Provide the [x, y] coordinate of the cell's center where the given text is located.  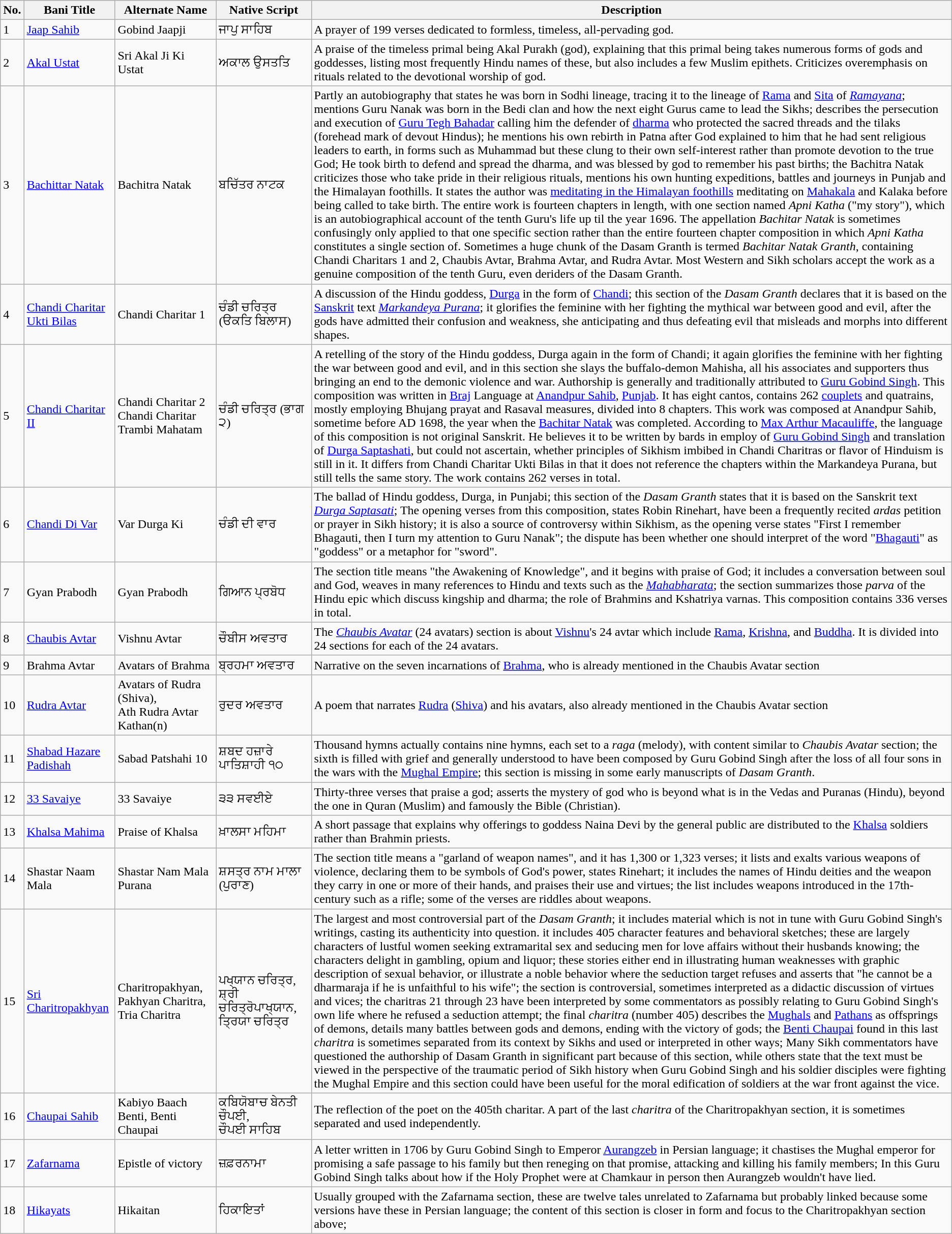
Zafarnama [69, 1163]
ਹਿਕਾਇਤਾਂ [263, 1210]
Avatars of Rudra (Shiva),Ath Rudra Avtar Kathan(n) [166, 705]
Alternate Name [166, 10]
3 [12, 185]
Charitropakhyan, Pakhyan Charitra, Tria Charitra [166, 1001]
ਰੁਦਰ ਅਵਤਾਰ [263, 705]
੩੩ ਸਵਈਏ [263, 799]
9 [12, 665]
ਬ੍ਰਹਮਾ ਅਵਤਾਰ [263, 665]
ਚੰਡੀ ਚਰਿਤ੍ਰ (ੳਕਤਿ ਬਿਲਾਸ) [263, 314]
Jaap Sahib [69, 30]
Chandi Charitar 1 [166, 314]
ਅਕਾਲ ਉਸਤਤਿ [263, 63]
8 [12, 639]
ਸ਼ਸਤ੍ਰ ਨਾਮ ਮਾਲਾ (ਪੁਰਾਣ) [263, 879]
Hikaitan [166, 1210]
Hikayats [69, 1210]
Chaubis Avtar [69, 639]
4 [12, 314]
Sri Charitropakhyan [69, 1001]
ਚੰਡੀ ਚਰਿਤ੍ਰ (ਭਾਗ ੨) [263, 416]
ਬਚਿੱਤਰ ਨਾਟਕ [263, 185]
Chandi Charitar Ukti Bilas [69, 314]
Description [632, 10]
11 [12, 758]
ਜ਼ਫ਼ਰਨਾਮਾ [263, 1163]
2 [12, 63]
10 [12, 705]
ਕਬਿਯੋਬਾਚ ਬੇਨਤੀ ਚੌਪਈ,ਚੌਪਈ ਸਾਹਿਬ [263, 1117]
Chandi Di Var [69, 524]
15 [12, 1001]
16 [12, 1117]
12 [12, 799]
Rudra Avtar [69, 705]
13 [12, 832]
Akal Ustat [69, 63]
ਖ਼ਾਲਸਾ ਮਹਿਮਾ [263, 832]
ਚੌਬੀਸ ਅਵਤਾਰ [263, 639]
ਜਾਪੁ ਸਾਹਿਬ [263, 30]
1 [12, 30]
18 [12, 1210]
Chandi Charitar 2Chandi Charitar Trambi Mahatam [166, 416]
Sabad Patshahi 10 [166, 758]
Praise of Khalsa [166, 832]
ਗਿਆਨ ਪ੍ਰਬੋਧ [263, 592]
Chandi Charitar II [69, 416]
Shastar Naam Mala [69, 879]
Bachitra Natak [166, 185]
Sri Akal Ji Ki Ustat [166, 63]
Kabiyo Baach Benti, Benti Chaupai [166, 1117]
Narrative on the seven incarnations of Brahma, who is already mentioned in the Chaubis Avatar section [632, 665]
14 [12, 879]
7 [12, 592]
ਸ਼ਬਦ ਹਜ਼ਾਰੇ ਪਾਤਿਸ਼ਾਹੀ ੧੦ [263, 758]
ਪਖ੍ਯਾਨ ਚਰਿਤ੍ਰ, ਸ਼੍ਰੀ ਚਰਿਤ੍ਰੋਪਾਖ੍ਯਾਨ, ਤ੍ਰਿਯਾ ਚਰਿਤ੍ਰ [263, 1001]
Var Durga Ki [166, 524]
No. [12, 10]
Native Script [263, 10]
Shastar Nam Mala Purana [166, 879]
Khalsa Mahima [69, 832]
ਚੰਡੀ ਦੀ ਵਾਰ [263, 524]
Bachittar Natak [69, 185]
17 [12, 1163]
Vishnu Avtar [166, 639]
Bani Title [69, 10]
Brahma Avtar [69, 665]
Avatars of Brahma [166, 665]
Epistle of victory [166, 1163]
Gobind Jaapji [166, 30]
A prayer of 199 verses dedicated to formless, timeless, all-pervading god. [632, 30]
5 [12, 416]
Chaupai Sahib [69, 1117]
A poem that narrates Rudra (Shiva) and his avatars, also already mentioned in the Chaubis Avatar section [632, 705]
Shabad Hazare Padishah [69, 758]
6 [12, 524]
